Provide the (x, y) coordinate of the cell's center where the given text is located.  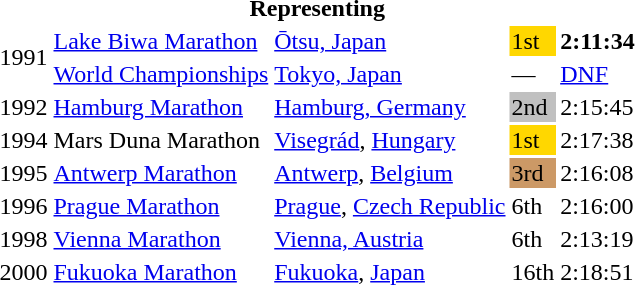
Ōtsu, Japan (390, 41)
Tokyo, Japan (390, 74)
3rd (533, 173)
— (533, 74)
Visegrád, Hungary (390, 140)
World Championships (161, 74)
Lake Biwa Marathon (161, 41)
Prague Marathon (161, 206)
Vienna Marathon (161, 239)
Antwerp Marathon (161, 173)
Antwerp, Belgium (390, 173)
Prague, Czech Republic (390, 206)
Hamburg, Germany (390, 107)
Hamburg Marathon (161, 107)
Mars Duna Marathon (161, 140)
2nd (533, 107)
Vienna, Austria (390, 239)
